Provide the (X, Y) coordinate of the cell's center where the given text is located.  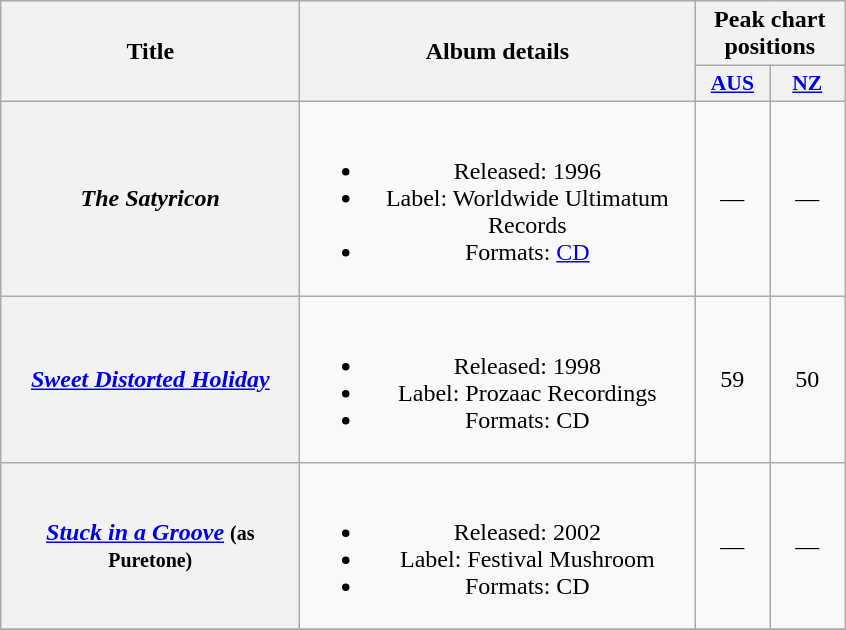
Sweet Distorted Holiday (150, 380)
AUS (732, 84)
Peak chart positions (770, 34)
Released: 1996Label: Worldwide Ultimatum RecordsFormats: CD (498, 198)
Stuck in a Groove (as Puretone) (150, 546)
59 (732, 380)
Title (150, 52)
NZ (808, 84)
Album details (498, 52)
Released: 2002Label: Festival MushroomFormats: CD (498, 546)
50 (808, 380)
The Satyricon (150, 198)
Released: 1998Label: Prozaac RecordingsFormats: CD (498, 380)
